Return (X, Y) of the center of cell containing provided text 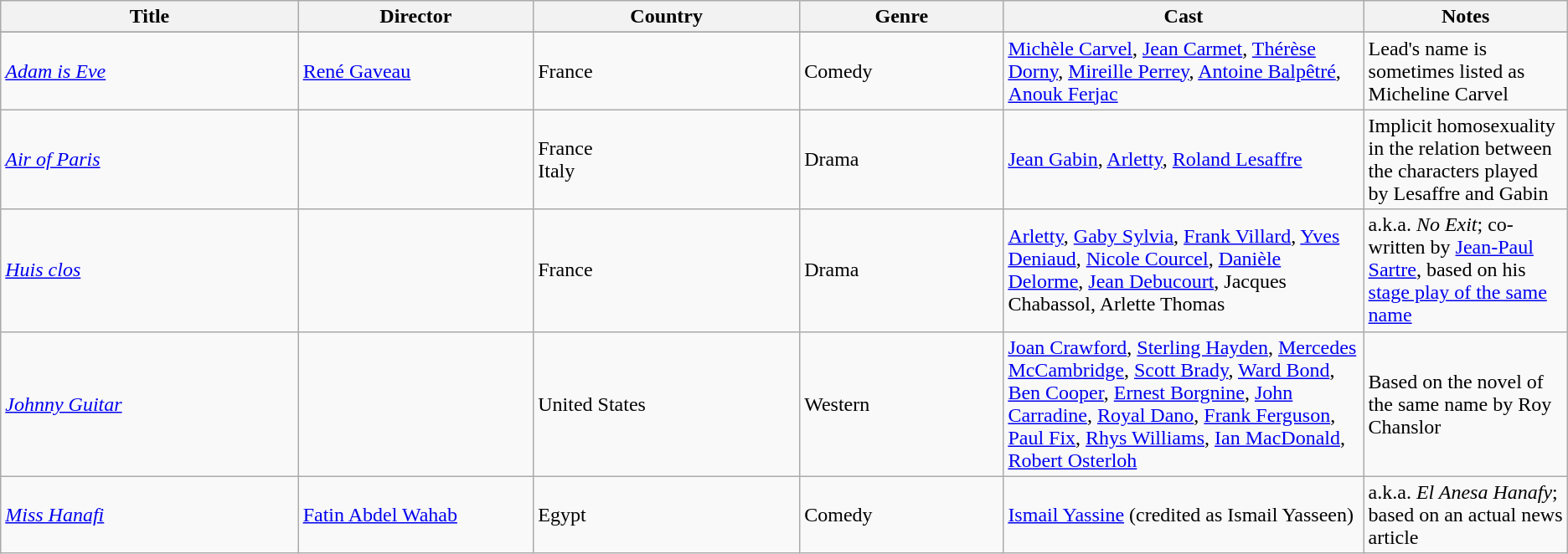
Implicit homosexuality in the relation between the characters played by Lesaffre and Gabin (1466, 159)
Michèle Carvel, Jean Carmet, Thérèse Dorny, Mireille Perrey, Antoine Balpêtré, Anouk Ferjac (1184, 71)
Notes (1466, 17)
Huis clos (149, 270)
Fatin Abdel Wahab (415, 515)
Adam is Eve (149, 71)
a.k.a. No Exit; co-written by Jean-Paul Sartre, based on his stage play of the same name (1466, 270)
Miss Hanafi (149, 515)
Title (149, 17)
René Gaveau (415, 71)
Based on the novel of the same name by Roy Chanslor (1466, 403)
Lead's name is sometimes listed as Micheline Carvel (1466, 71)
Egypt (667, 515)
a.k.a. El Anesa Hanafy; based on an actual news article (1466, 515)
United States (667, 403)
Air of Paris (149, 159)
Genre (901, 17)
Jean Gabin, Arletty, Roland Lesaffre (1184, 159)
Ismail Yassine (credited as Ismail Yasseen) (1184, 515)
Western (901, 403)
Director (415, 17)
Cast (1184, 17)
FranceItaly (667, 159)
Johnny Guitar (149, 403)
Country (667, 17)
Arletty, Gaby Sylvia, Frank Villard, Yves Deniaud, Nicole Courcel, Danièle Delorme, Jean Debucourt, Jacques Chabassol, Arlette Thomas (1184, 270)
